Return [X, Y] of the center of cell containing provided text 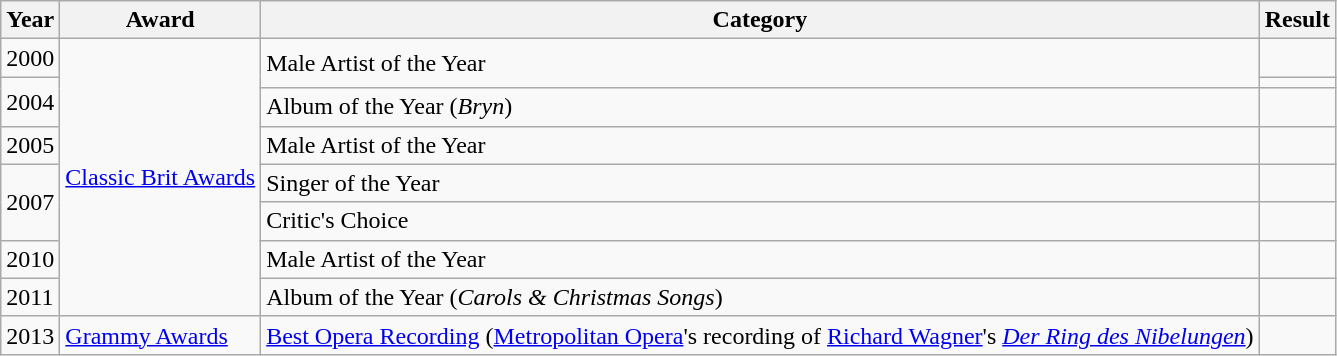
Award [160, 20]
2010 [30, 259]
2000 [30, 58]
Best Opera Recording (Metropolitan Opera's recording of Richard Wagner's Der Ring des Nibelungen) [760, 335]
Album of the Year (Bryn) [760, 107]
Singer of the Year [760, 183]
Critic's Choice [760, 221]
2013 [30, 335]
2005 [30, 145]
2007 [30, 202]
Result [1297, 20]
2004 [30, 102]
Classic Brit Awards [160, 178]
Grammy Awards [160, 335]
Year [30, 20]
Album of the Year (Carols & Christmas Songs) [760, 297]
Category [760, 20]
2011 [30, 297]
